Identify which cell holds the provided text, then report its (x, y) central coordinate. 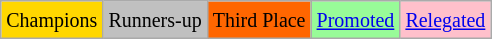
Relegated (446, 20)
Runners-up (155, 20)
Third Place (259, 20)
Champions (52, 20)
Promoted (356, 20)
